Identify which cell holds the provided text, then report its (x, y) central coordinate. 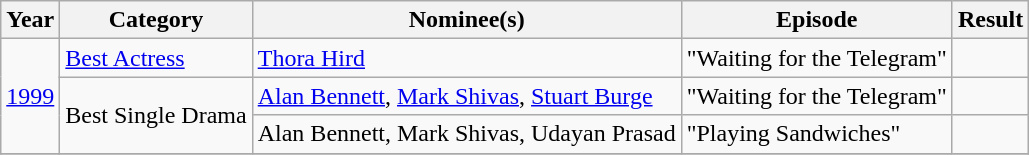
Thora Hird (466, 58)
Result (990, 20)
Nominee(s) (466, 20)
"Playing Sandwiches" (816, 134)
Best Actress (156, 58)
1999 (30, 96)
Year (30, 20)
Alan Bennett, Mark Shivas, Stuart Burge (466, 96)
Episode (816, 20)
Category (156, 20)
Alan Bennett, Mark Shivas, Udayan Prasad (466, 134)
Best Single Drama (156, 115)
